Locate the cell with the specified text and output its (x, y) center coordinate. 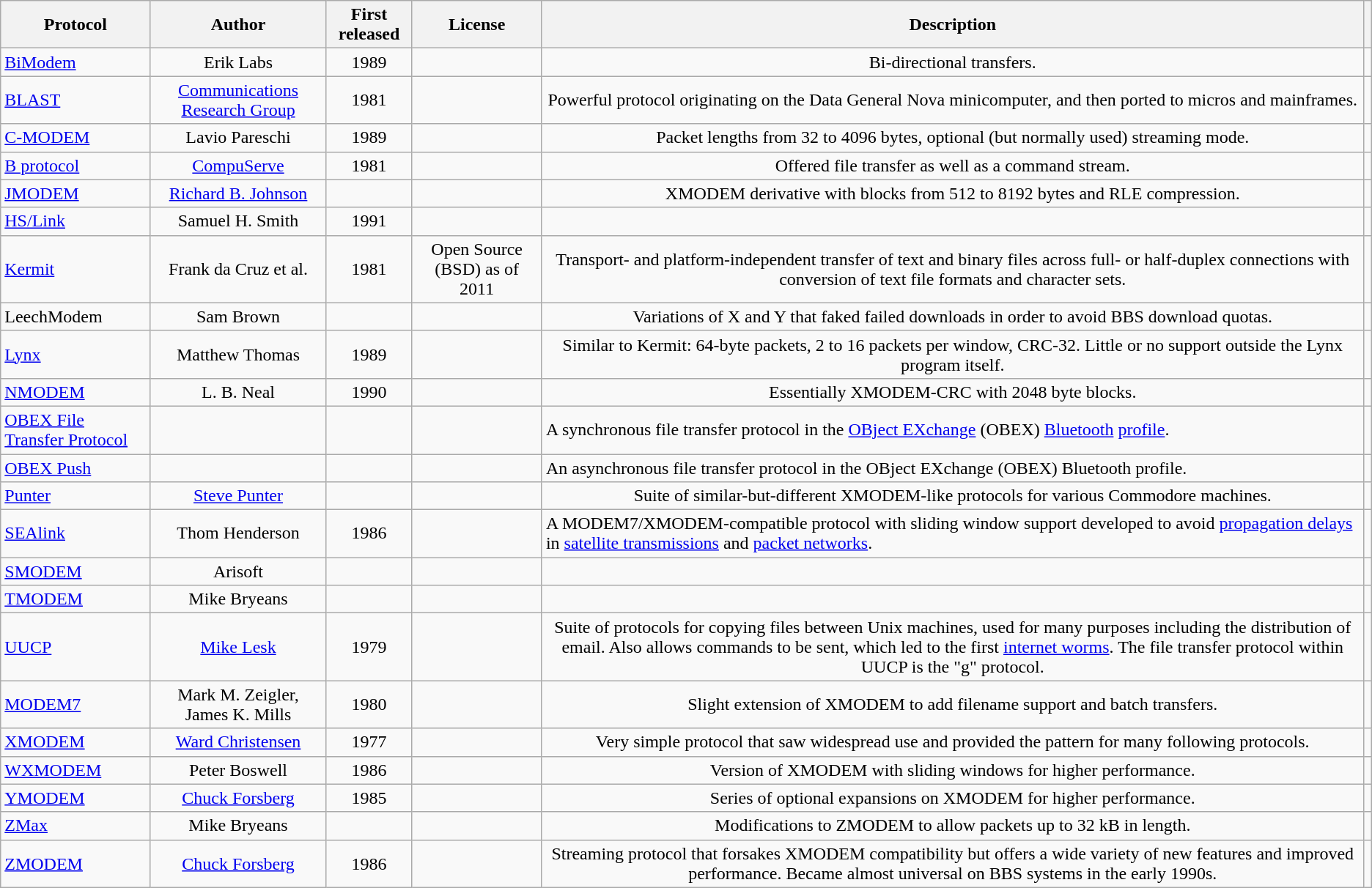
XMODEM derivative with blocks from 512 to 8192 bytes and RLE compression. (953, 193)
OBEX File Transfer Protocol (75, 429)
SEAlink (75, 533)
Steve Punter (238, 496)
BLAST (75, 100)
B protocol (75, 166)
HS/Link (75, 221)
WXMODEM (75, 770)
An asynchronous file transfer protocol in the OBject EXchange (OBEX) Bluetooth profile. (953, 468)
1979 (369, 647)
Lavio Pareschi (238, 138)
CompuServe (238, 166)
Offered file transfer as well as a command stream. (953, 166)
L. B. Neal (238, 392)
Similar to Kermit: 64-byte packets, 2 to 16 packets per window, CRC-32. Little or no support outside the Lynx program itself. (953, 355)
Author (238, 25)
Description (953, 25)
ZMax (75, 826)
YMODEM (75, 798)
Powerful protocol originating on the Data General Nova minicomputer, and then ported to micros and mainframes. (953, 100)
Bi-directional transfers. (953, 62)
OBEX Push (75, 468)
Mike Lesk (238, 647)
Peter Boswell (238, 770)
1985 (369, 798)
Sam Brown (238, 317)
Modifications to ZMODEM to allow packets up to 32 kB in length. (953, 826)
SMODEM (75, 571)
C-MODEM (75, 138)
XMODEM (75, 742)
A MODEM7/XMODEM-compatible protocol with sliding window support developed to avoid propagation delays in satellite transmissions and packet networks. (953, 533)
Packet lengths from 32 to 4096 bytes, optional (but normally used) streaming mode. (953, 138)
JMODEM (75, 193)
Punter (75, 496)
Open Source (BSD) as of 2011 (476, 269)
1991 (369, 221)
Samuel H. Smith (238, 221)
1980 (369, 705)
License (476, 25)
Frank da Cruz et al. (238, 269)
ZMODEM (75, 863)
Richard B. Johnson (238, 193)
BiModem (75, 62)
Protocol (75, 25)
Arisoft (238, 571)
Matthew Thomas (238, 355)
Lynx (75, 355)
Kermit (75, 269)
Suite of similar-but-different XMODEM-like protocols for various Commodore machines. (953, 496)
NMODEM (75, 392)
Mark M. Zeigler, James K. Mills (238, 705)
MODEM7 (75, 705)
Communications Research Group (238, 100)
Thom Henderson (238, 533)
First released (369, 25)
TMODEM (75, 599)
1990 (369, 392)
Version of XMODEM with sliding windows for higher performance. (953, 770)
1977 (369, 742)
A synchronous file transfer protocol in the OBject EXchange (OBEX) Bluetooth profile. (953, 429)
UUCP (75, 647)
Variations of X and Y that faked failed downloads in order to avoid BBS download quotas. (953, 317)
Slight extension of XMODEM to add filename support and batch transfers. (953, 705)
Essentially XMODEM-CRC with 2048 byte blocks. (953, 392)
Very simple protocol that saw widespread use and provided the pattern for many following protocols. (953, 742)
Series of optional expansions on XMODEM for higher performance. (953, 798)
Erik Labs (238, 62)
LeechModem (75, 317)
Ward Christensen (238, 742)
